From the cell containing the given text, extract its center point as (x, y) coordinate. 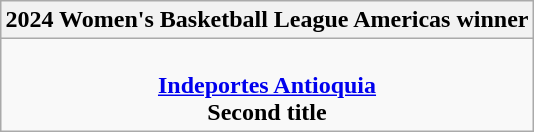
2024 Women's Basketball League Americas winner (267, 20)
Indeportes AntioquiaSecond title (267, 85)
